Find where the given text appears and provide that cell's center as (x, y) coordinate. 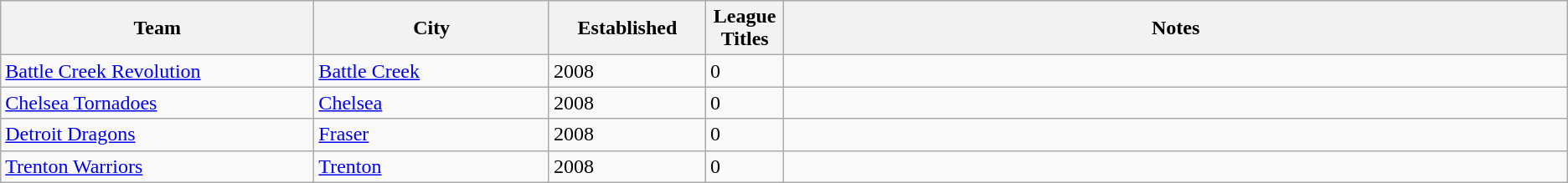
Notes (1176, 28)
Trenton (432, 166)
Fraser (432, 135)
Battle Creek Revolution (157, 71)
Chelsea Tornadoes (157, 103)
Established (627, 28)
City (432, 28)
Trenton Warriors (157, 166)
Detroit Dragons (157, 135)
League Titles (745, 28)
Chelsea (432, 103)
Battle Creek (432, 71)
Team (157, 28)
